For the text-containing cell, return its midpoint in (X, Y) coordinate format. 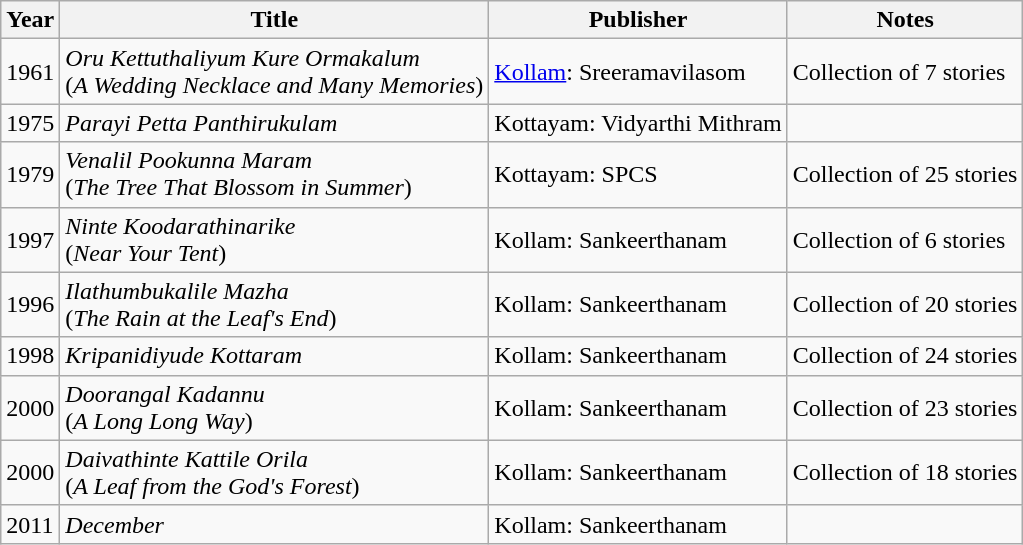
Collection of 25 stories (905, 174)
Kottayam: Vidyarthi Mithram (638, 123)
Ninte Koodarathinarike(Near Your Tent) (274, 240)
Year (30, 20)
Doorangal Kadannu(A Long Long Way) (274, 408)
1997 (30, 240)
2011 (30, 524)
Collection of 7 stories (905, 72)
Venalil Pookunna Maram(The Tree That Blossom in Summer) (274, 174)
Collection of 24 stories (905, 356)
December (274, 524)
Collection of 20 stories (905, 304)
Kripanidiyude Kottaram (274, 356)
1996 (30, 304)
Title (274, 20)
Kottayam: SPCS (638, 174)
1975 (30, 123)
Notes (905, 20)
Publisher (638, 20)
Kollam: Sreeramavilasom (638, 72)
Parayi Petta Panthirukulam (274, 123)
1961 (30, 72)
Daivathinte Kattile Orila(A Leaf from the God's Forest) (274, 472)
Collection of 23 stories (905, 408)
Collection of 6 stories (905, 240)
1979 (30, 174)
1998 (30, 356)
Ilathumbukalile Mazha(The Rain at the Leaf's End) (274, 304)
Oru Kettuthaliyum Kure Ormakalum(A Wedding Necklace and Many Memories) (274, 72)
Collection of 18 stories (905, 472)
